Determine the [X, Y] coordinate at the center of the cell enclosing the given text.  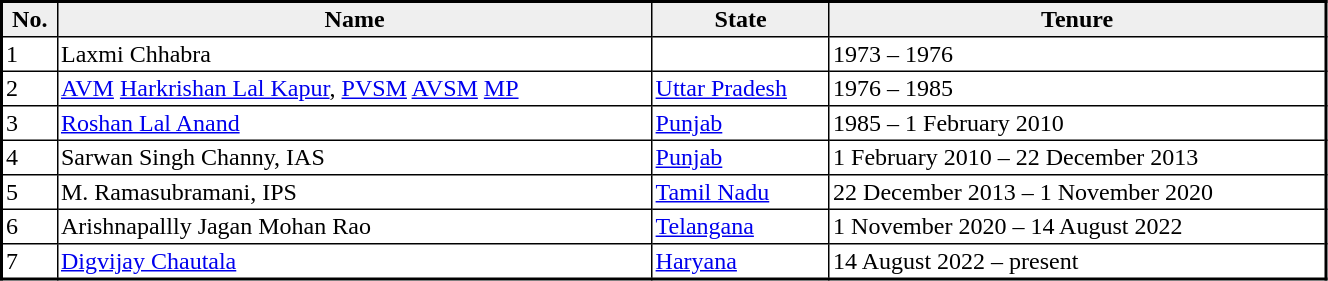
Haryana [740, 262]
14 August 2022 – present [1077, 262]
4 [30, 157]
Uttar Pradesh [740, 88]
Tamil Nadu [740, 192]
6 [30, 226]
1 November 2020 – 14 August 2022 [1077, 226]
1976 – 1985 [1077, 88]
Arishnapallly Jagan Mohan Rao [354, 226]
No. [30, 20]
1 February 2010 – 22 December 2013 [1077, 157]
Name [354, 20]
1 [30, 54]
AVM Harkrishan Lal Kapur, PVSM AVSM MP [354, 88]
Digvijay Chautala [354, 262]
Telangana [740, 226]
Laxmi Chhabra [354, 54]
Roshan Lal Anand [354, 123]
1985 – 1 February 2010 [1077, 123]
Sarwan Singh Channy, IAS [354, 157]
3 [30, 123]
2 [30, 88]
1973 – 1976 [1077, 54]
7 [30, 262]
Tenure [1077, 20]
22 December 2013 – 1 November 2020 [1077, 192]
5 [30, 192]
M. Ramasubramani, IPS [354, 192]
State [740, 20]
